Locate the cell with the specified text and output its [X, Y] center coordinate. 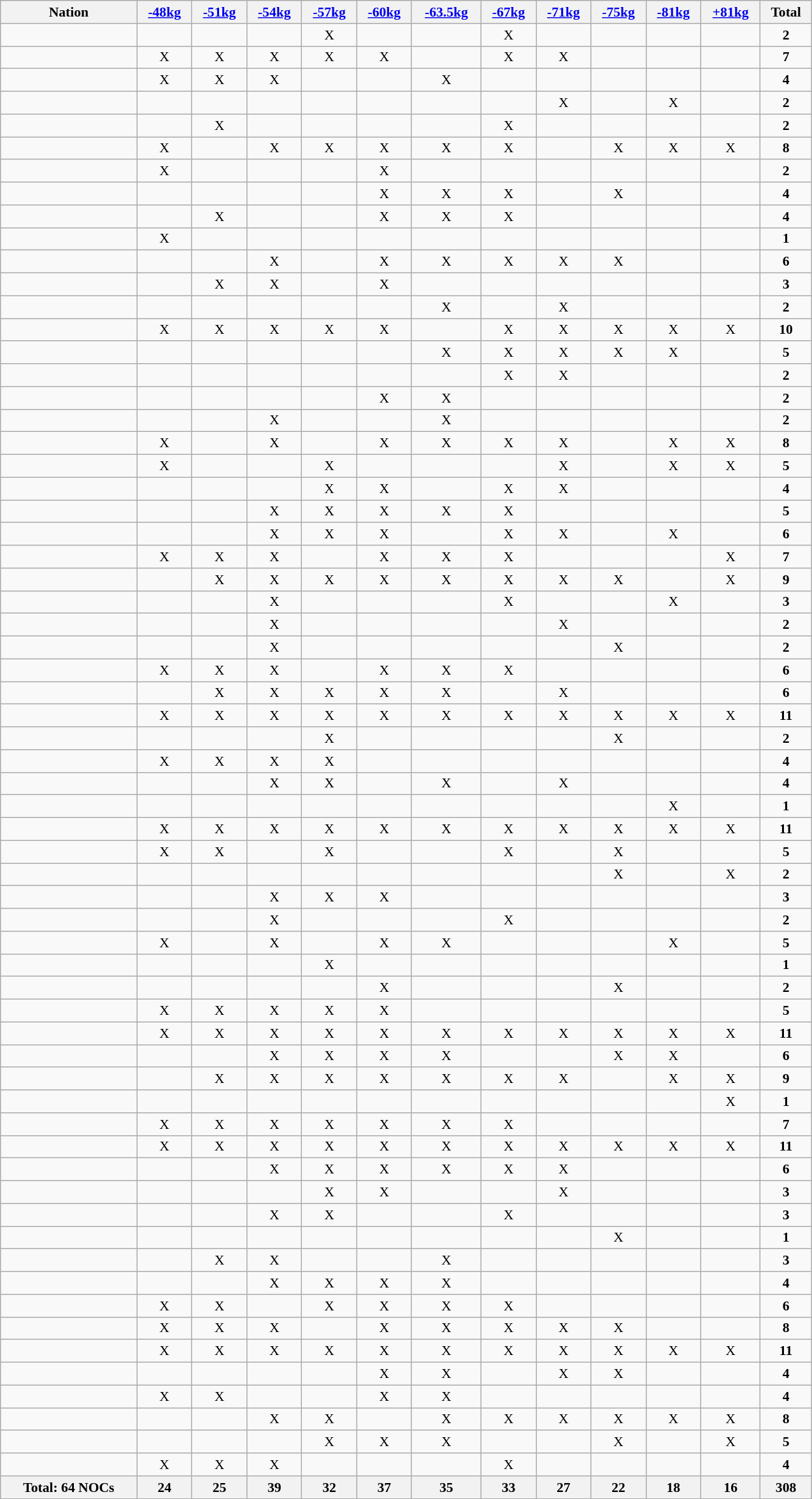
-48kg [164, 12]
10 [786, 330]
Total [786, 12]
-63.5kg [446, 12]
-67kg [508, 12]
+81kg [730, 12]
27 [564, 1488]
37 [384, 1488]
-51kg [219, 12]
39 [274, 1488]
-60kg [384, 12]
32 [329, 1488]
Nation [69, 12]
-54kg [274, 12]
25 [219, 1488]
22 [618, 1488]
-75kg [618, 12]
33 [508, 1488]
16 [730, 1488]
-57kg [329, 12]
-81kg [673, 12]
18 [673, 1488]
35 [446, 1488]
Total: 64 NOCs [69, 1488]
24 [164, 1488]
-71kg [564, 12]
308 [786, 1488]
